Locate the cell with the specified text and output its (X, Y) center coordinate. 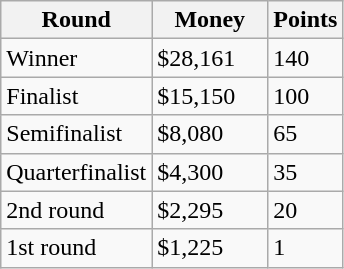
100 (306, 96)
1st round (76, 248)
Money (210, 20)
$2,295 (210, 210)
Winner (76, 58)
Semifinalist (76, 134)
Points (306, 20)
65 (306, 134)
Round (76, 20)
$8,080 (210, 134)
35 (306, 172)
140 (306, 58)
Quarterfinalist (76, 172)
20 (306, 210)
$1,225 (210, 248)
$28,161 (210, 58)
1 (306, 248)
2nd round (76, 210)
Finalist (76, 96)
$15,150 (210, 96)
$4,300 (210, 172)
